Pinpoint the cell where the given text exists, returning its [x, y] midpoint coordinate. 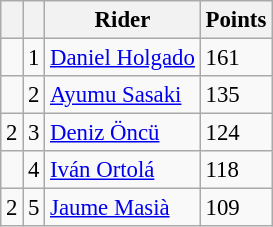
4 [34, 170]
124 [236, 133]
Rider [122, 20]
Iván Ortolá [122, 170]
5 [34, 208]
3 [34, 133]
118 [236, 170]
Daniel Holgado [122, 58]
Jaume Masià [122, 208]
1 [34, 58]
161 [236, 58]
Points [236, 20]
109 [236, 208]
Deniz Öncü [122, 133]
Ayumu Sasaki [122, 95]
135 [236, 95]
